Capture the cell that displays the provided text and extract its (x, y) central coordinate. 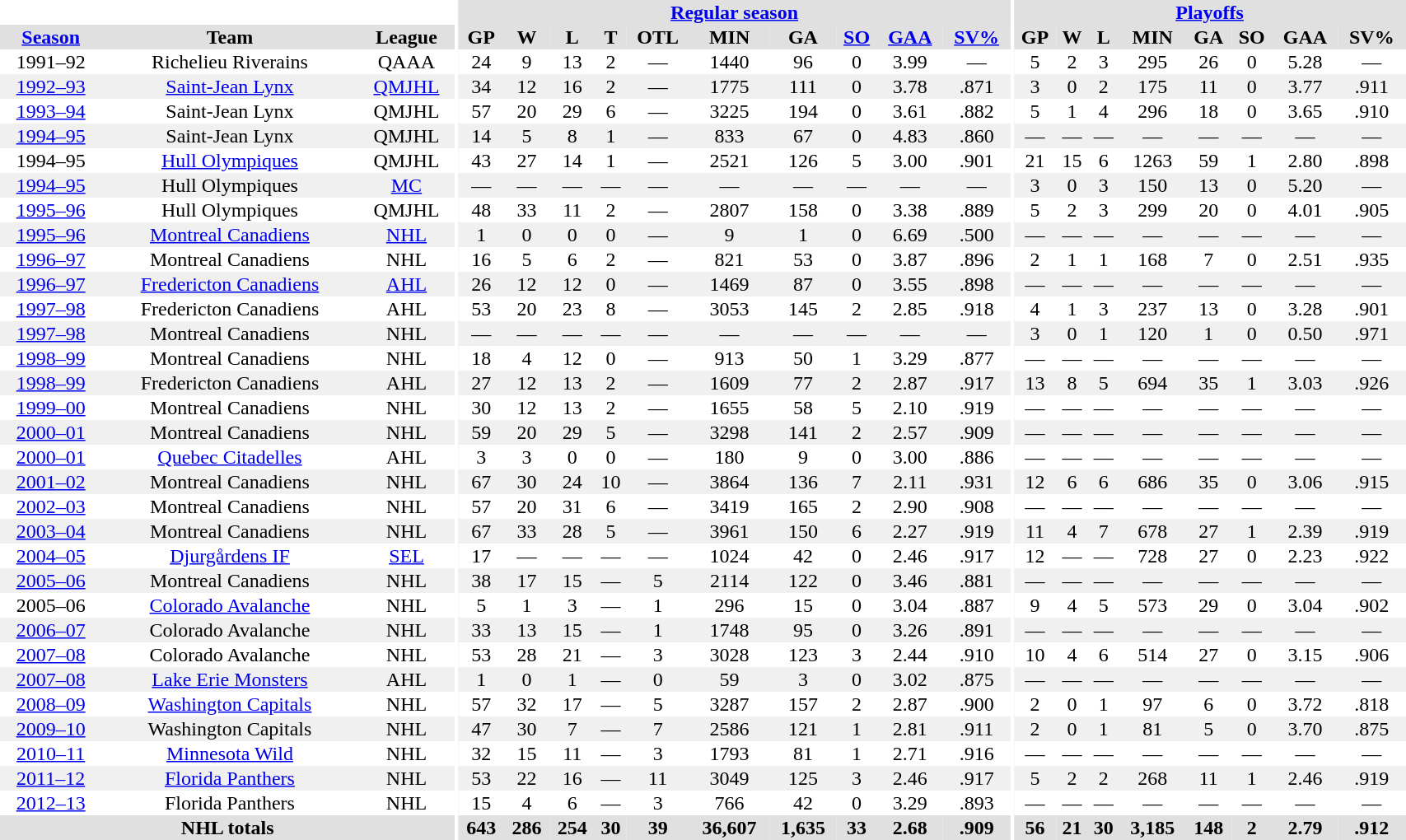
1440 (730, 62)
678 (1153, 531)
821 (730, 259)
58 (804, 408)
3.28 (1305, 309)
.881 (977, 581)
2009–10 (51, 729)
514 (1153, 655)
.818 (1371, 704)
48 (481, 210)
2003–04 (51, 531)
3.02 (910, 679)
833 (730, 136)
1024 (730, 556)
254 (572, 828)
3.99 (910, 62)
.908 (977, 506)
3.87 (910, 259)
3.77 (1305, 86)
643 (481, 828)
2114 (730, 581)
3419 (730, 506)
2002–03 (51, 506)
.889 (977, 210)
MC (407, 185)
3.70 (1305, 729)
121 (804, 729)
2586 (730, 729)
286 (527, 828)
.935 (1371, 259)
1263 (1153, 161)
5.20 (1305, 185)
31 (572, 506)
.882 (977, 111)
180 (730, 457)
3298 (730, 432)
2.81 (910, 729)
3.38 (910, 210)
158 (804, 210)
237 (1153, 309)
.922 (1371, 556)
3053 (730, 309)
3.15 (1305, 655)
2.57 (910, 432)
OTL (658, 37)
3225 (730, 111)
2521 (730, 161)
NHL totals (227, 828)
168 (1153, 259)
.916 (977, 754)
3.78 (910, 86)
1748 (730, 630)
43 (481, 161)
87 (804, 284)
2006–07 (51, 630)
3.55 (910, 284)
1609 (730, 383)
2.90 (910, 506)
47 (481, 729)
120 (1153, 334)
145 (804, 309)
2.71 (910, 754)
50 (804, 358)
913 (730, 358)
6.69 (910, 235)
2.39 (1305, 531)
77 (804, 383)
4.01 (1305, 210)
2.79 (1305, 828)
.905 (1371, 210)
194 (804, 111)
728 (1153, 556)
3.72 (1305, 704)
3028 (730, 655)
694 (1153, 383)
111 (804, 86)
.500 (977, 235)
3.06 (1305, 482)
Season (51, 37)
Regular season (735, 12)
38 (481, 581)
686 (1153, 482)
95 (804, 630)
1999–00 (51, 408)
.971 (1371, 334)
23 (572, 309)
141 (804, 432)
126 (804, 161)
1775 (730, 86)
.893 (977, 803)
1469 (730, 284)
56 (1035, 828)
573 (1153, 605)
2011–12 (51, 778)
Richelieu Riverains (229, 62)
295 (1153, 62)
3864 (730, 482)
.915 (1371, 482)
.900 (977, 704)
268 (1153, 778)
2.80 (1305, 161)
1993–94 (51, 111)
3.46 (910, 581)
1655 (730, 408)
T (610, 37)
122 (804, 581)
Djurgårdens IF (229, 556)
2.11 (910, 482)
34 (481, 86)
96 (804, 62)
2.44 (910, 655)
125 (804, 778)
2012–13 (51, 803)
.877 (977, 358)
136 (804, 482)
.891 (977, 630)
22 (527, 778)
Quebec Citadelles (229, 457)
165 (804, 506)
3.65 (1305, 111)
.902 (1371, 605)
3,185 (1153, 828)
3.26 (910, 630)
2001–02 (51, 482)
123 (804, 655)
Minnesota Wild (229, 754)
2004–05 (51, 556)
Lake Erie Monsters (229, 679)
1992–93 (51, 86)
.871 (977, 86)
.918 (977, 309)
175 (1153, 86)
39 (658, 828)
1793 (730, 754)
2.27 (910, 531)
SEL (407, 556)
2.85 (910, 309)
2010–11 (51, 754)
3.61 (910, 111)
QAAA (407, 62)
3049 (730, 778)
148 (1209, 828)
.912 (1371, 828)
2008–09 (51, 704)
3.03 (1305, 383)
.886 (977, 457)
766 (730, 803)
.926 (1371, 383)
.931 (977, 482)
3961 (730, 531)
4.83 (910, 136)
2807 (730, 210)
1,635 (804, 828)
.896 (977, 259)
2.23 (1305, 556)
2.10 (910, 408)
.906 (1371, 655)
Team (229, 37)
2.68 (910, 828)
1991–92 (51, 62)
0.50 (1305, 334)
97 (1153, 704)
36,607 (730, 828)
3287 (730, 704)
5.28 (1305, 62)
Playoffs (1210, 12)
2.51 (1305, 259)
.860 (977, 136)
157 (804, 704)
299 (1153, 210)
.887 (977, 605)
League (407, 37)
